Capture the cell that displays the provided text and extract its (x, y) central coordinate. 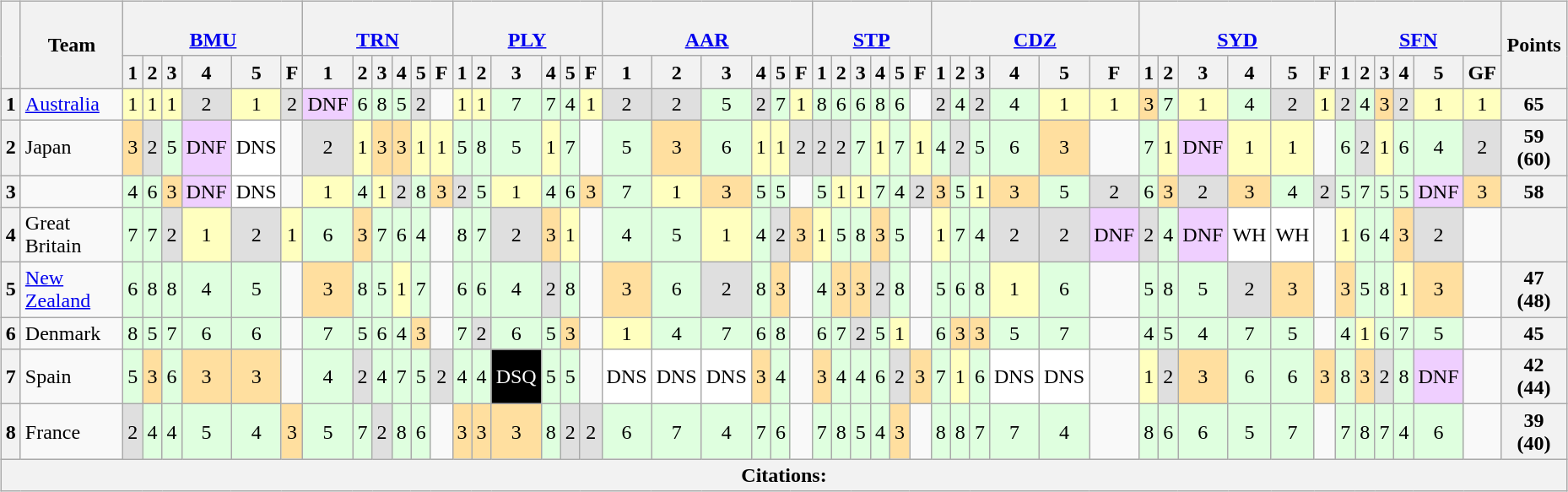
Points (1533, 44)
65 (1533, 104)
STP (871, 29)
Team (72, 44)
SYD (1237, 29)
PLY (527, 29)
42 (44) (1533, 376)
Citations: (784, 475)
Australia (72, 104)
47 (48) (1533, 290)
SFN (1419, 29)
59 (60) (1533, 147)
BMU (213, 29)
Denmark (72, 333)
GF (1482, 72)
39 (40) (1533, 432)
45 (1533, 333)
AAR (707, 29)
New Zealand (72, 290)
France (72, 432)
Japan (72, 147)
Great Britain (72, 235)
58 (1533, 192)
CDZ (1035, 29)
DSQ (516, 376)
TRN (378, 29)
Spain (72, 376)
